Return the [x, y] coordinate for the center point of the cell that contains the specified text.  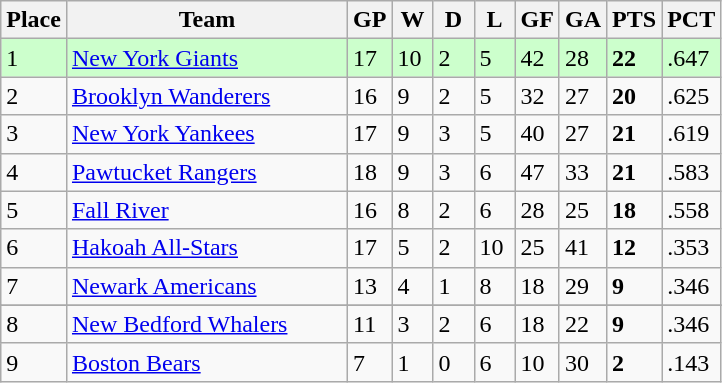
42 [537, 58]
.353 [692, 248]
Place [34, 20]
.143 [692, 362]
.558 [692, 210]
30 [582, 362]
New York Yankees [206, 134]
PCT [692, 20]
12 [634, 248]
41 [582, 248]
20 [634, 96]
Team [206, 20]
40 [537, 134]
.625 [692, 96]
Brooklyn Wanderers [206, 96]
33 [582, 172]
New York Giants [206, 58]
GA [582, 20]
Boston Bears [206, 362]
32 [537, 96]
29 [582, 286]
W [412, 20]
Fall River [206, 210]
.647 [692, 58]
PTS [634, 20]
0 [454, 362]
.619 [692, 134]
New Bedford Whalers [206, 324]
GF [537, 20]
47 [537, 172]
Hakoah All-Stars [206, 248]
D [454, 20]
Newark Americans [206, 286]
GP [370, 20]
L [494, 20]
13 [370, 286]
11 [370, 324]
Pawtucket Rangers [206, 172]
.583 [692, 172]
